Pinpoint the cell where the given text exists, returning its [X, Y] midpoint coordinate. 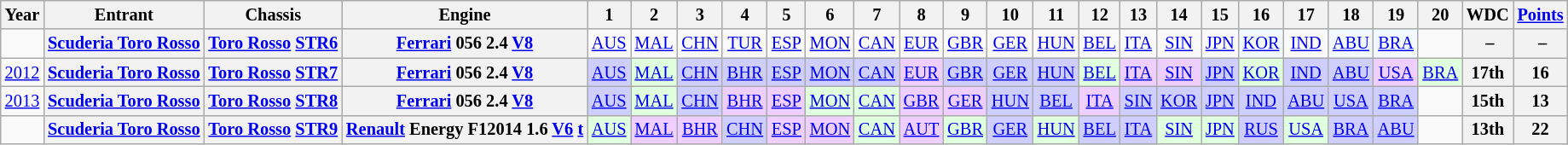
WDC [1488, 14]
3 [699, 14]
Engine [465, 14]
17th [1488, 72]
Toro Rosso STR9 [274, 130]
9 [965, 14]
TUR [745, 43]
15th [1488, 101]
6 [830, 14]
Toro Rosso STR6 [274, 43]
10 [1010, 14]
12 [1100, 14]
AUT [922, 130]
Toro Rosso STR7 [274, 72]
1 [609, 14]
Year [22, 14]
22 [1541, 130]
13th [1488, 130]
4 [745, 14]
7 [877, 14]
18 [1351, 14]
2012 [22, 72]
14 [1178, 14]
8 [922, 14]
5 [786, 14]
2013 [22, 101]
Points [1541, 14]
19 [1397, 14]
Renault Energy F12014 1.6 V6 t [465, 130]
Entrant [124, 14]
15 [1220, 14]
20 [1440, 14]
Chassis [274, 14]
17 [1306, 14]
11 [1056, 14]
RUS [1262, 130]
2 [655, 14]
Toro Rosso STR8 [274, 101]
